Capture the cell that displays the provided text and extract its (x, y) central coordinate. 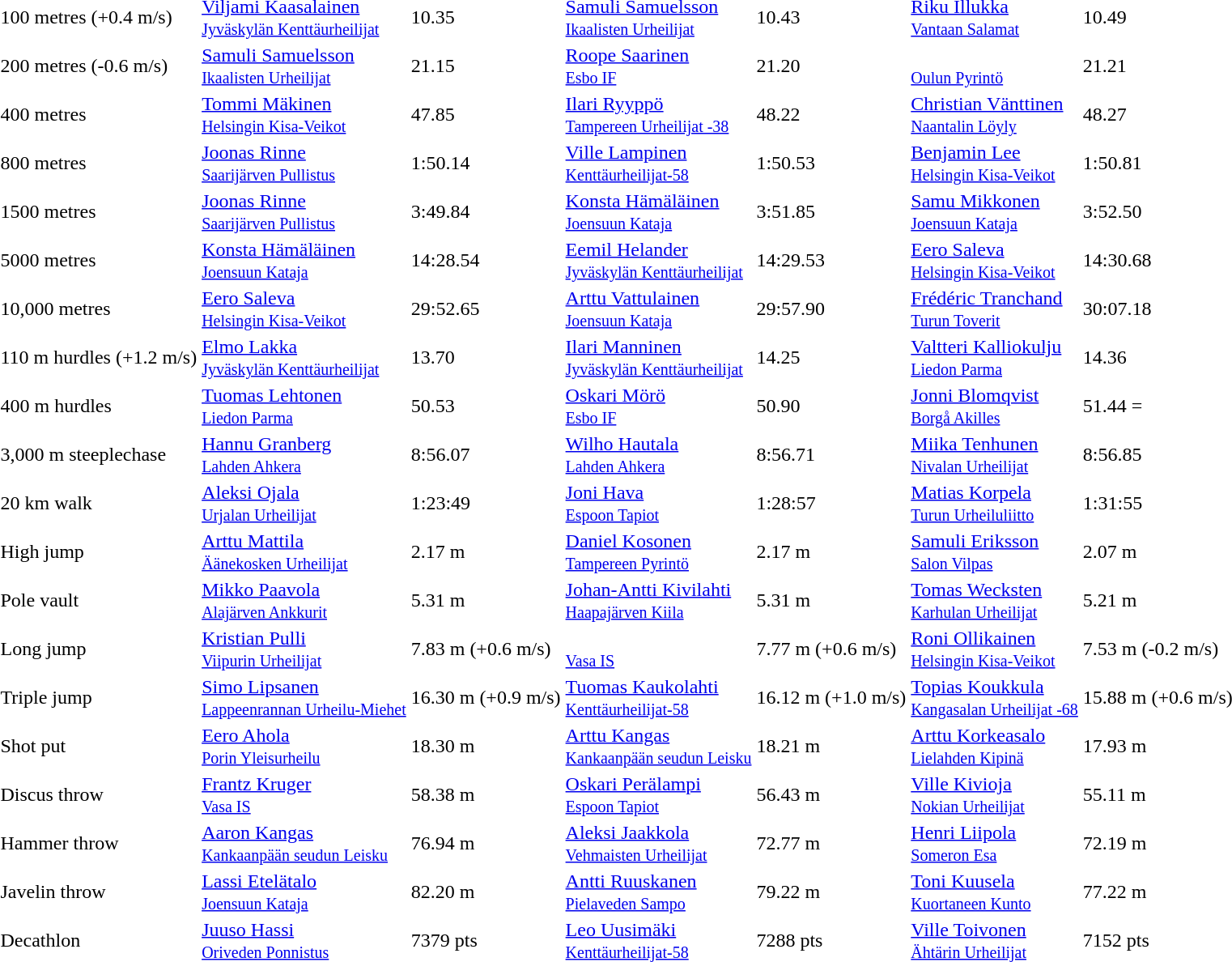
Tommi MäkinenHelsingin Kisa-Veikot (304, 115)
16.12 m (+1.0 m/s) (831, 698)
Arttu VattulainenJoensuun Kataja (659, 309)
Mikko PaavolaAlajärven Ankkurit (304, 601)
Aleksi JaakkolaVehmaisten Urheilijat (659, 844)
1:23:49 (486, 504)
Ville KiviojaNokian Urheilijat (995, 795)
1:50.53 (831, 164)
Lassi EtelätaloJoensuun Kataja (304, 892)
14:29.53 (831, 261)
Joni HavaEspoon Tapiot (659, 504)
13.70 (486, 358)
Frédéric TranchandTurun Toverit (995, 309)
Ville LampinenKenttäurheilijat-58 (659, 164)
79.22 m (831, 892)
3:51.85 (831, 212)
1:28:57 (831, 504)
18.21 m (831, 747)
29:52.65 (486, 309)
Samuli SamuelssonIkaalisten Urheilijat (304, 66)
47.85 (486, 115)
Hannu GranbergLahden Ahkera (304, 455)
Jonni BlomqvistBorgå Akilles (995, 407)
Oskari MöröEsbo IF (659, 407)
82.20 m (486, 892)
21.20 (831, 66)
Samu MikkonenJoensuun Kataja (995, 212)
Topias KoukkulaKangasalan Urheilijat -68 (995, 698)
Samuli ErikssonSalon Vilpas (995, 552)
72.77 m (831, 844)
Tuomas LehtonenLiedon Parma (304, 407)
Roni OllikainenHelsingin Kisa-Veikot (995, 649)
Johan-Antti KivilahtiHaapajärven Kiila (659, 601)
50.90 (831, 407)
8:56.07 (486, 455)
3:49.84 (486, 212)
Aleksi OjalaUrjalan Urheilijat (304, 504)
7.83 m (+0.6 m/s) (486, 649)
Daniel KosonenTampereen Pyrintö (659, 552)
21.15 (486, 66)
18.30 m (486, 747)
Arttu KorkeasaloLielahden Kipinä (995, 747)
Kristian PulliViipurin Urheilijat (304, 649)
58.38 m (486, 795)
Roope SaarinenEsbo IF (659, 66)
Frantz KrugerVasa IS (304, 795)
14:28.54 (486, 261)
Ilari ManninenJyväskylän Kenttäurheilijat (659, 358)
Simo LipsanenLappeenrannan Urheilu-Miehet (304, 698)
Arttu MattilaÄänekosken Urheilijat (304, 552)
Ilari RyyppöTampereen Urheilijat -38 (659, 115)
Benjamin LeeHelsingin Kisa-Veikot (995, 164)
Arttu KangasKankaanpään seudun Leisku (659, 747)
Elmo LakkaJyväskylän Kenttäurheilijat (304, 358)
Vasa IS (659, 649)
Eero AholaPorin Yleisurheilu (304, 747)
76.94 m (486, 844)
48.22 (831, 115)
Aaron KangasKankaanpään seudun Leisku (304, 844)
Tomas WeckstenKarhulan Urheilijat (995, 601)
Toni KuuselaKuortaneen Kunto (995, 892)
7.77 m (+0.6 m/s) (831, 649)
Matias KorpelaTurun Urheiluliitto (995, 504)
8:56.71 (831, 455)
Valtteri KalliokuljuLiedon Parma (995, 358)
Antti RuuskanenPielaveden Sampo (659, 892)
50.53 (486, 407)
Miika TenhunenNivalan Urheilijat (995, 455)
1:50.14 (486, 164)
Eemil HelanderJyväskylän Kenttäurheilijat (659, 261)
Christian VänttinenNaantalin Löyly (995, 115)
Tuomas KaukolahtiKenttäurheilijat-58 (659, 698)
Oulun Pyrintö (995, 66)
14.25 (831, 358)
56.43 m (831, 795)
29:57.90 (831, 309)
Oskari PerälampiEspoon Tapiot (659, 795)
Henri LiipolaSomeron Esa (995, 844)
16.30 m (+0.9 m/s) (486, 698)
Wilho HautalaLahden Ahkera (659, 455)
